Locate the cell with the specified text and output its [X, Y] center coordinate. 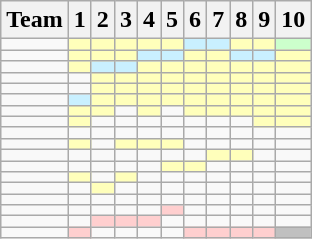
1 [80, 20]
8 [242, 20]
2 [102, 20]
3 [126, 20]
6 [196, 20]
9 [264, 20]
7 [218, 20]
Team [35, 20]
4 [148, 20]
5 [172, 20]
10 [294, 20]
